Detect which cell encompasses the target text, then output its (x, y) center coordinate. 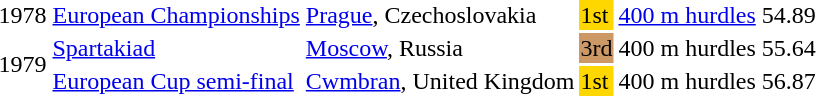
Spartakiad (176, 48)
European Cup semi-final (176, 81)
Prague, Czechoslovakia (440, 15)
3rd (596, 48)
Cwmbran, United Kingdom (440, 81)
Moscow, Russia (440, 48)
European Championships (176, 15)
